Output the [x, y] coordinate of the center of the cell containing the given text.  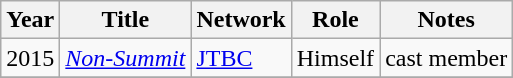
cast member [446, 58]
Non-Summit [126, 58]
JTBC [241, 58]
2015 [30, 58]
Role [335, 20]
Title [126, 20]
Notes [446, 20]
Network [241, 20]
Year [30, 20]
Himself [335, 58]
